Pinpoint the cell where the given text exists, returning its (X, Y) midpoint coordinate. 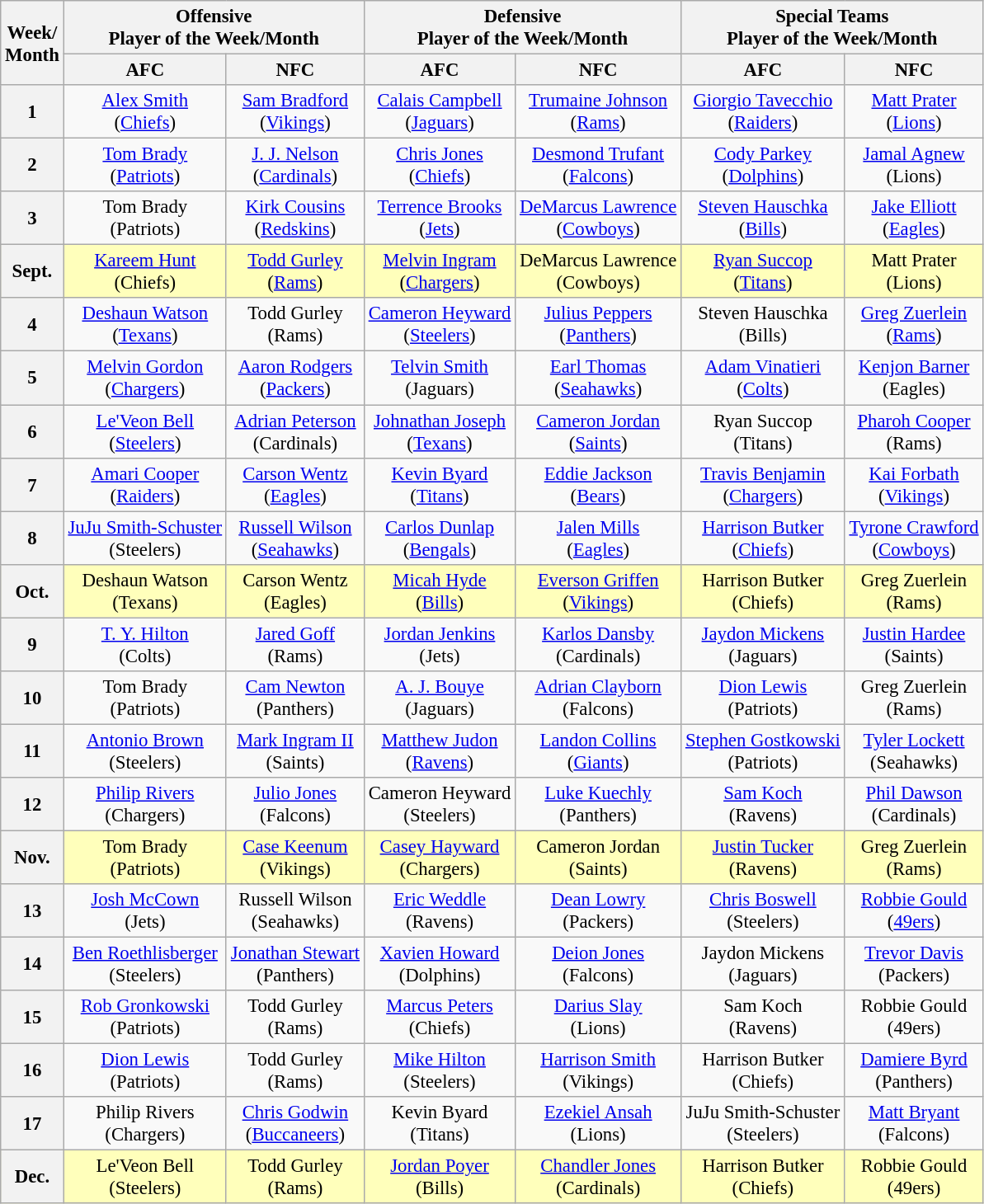
Mike Hilton(Steelers) (439, 1070)
Telvin Smith(Jaguars) (439, 378)
Kareem Hunt(Chiefs) (145, 272)
Ezekiel Ansah(Lions) (599, 1123)
7 (32, 485)
Mark Ingram II(Saints) (295, 750)
Julius Peppers(Panthers) (599, 325)
OffensivePlayer of the Week/Month (214, 28)
Jamal Agnew(Lions) (914, 165)
J. J. Nelson(Cardinals) (295, 165)
Jordan Poyer(Bills) (439, 1178)
Cam Newton(Panthers) (295, 698)
Earl Thomas(Seahawks) (599, 378)
Case Keenum(Vikings) (295, 858)
13 (32, 910)
Alex Smith(Chiefs) (145, 112)
Jordan Jenkins(Jets) (439, 645)
Micah Hyde(Bills) (439, 590)
1 (32, 112)
Dec. (32, 1178)
Jake Elliott(Eagles) (914, 218)
Matthew Judon(Ravens) (439, 750)
A. J. Bouye(Jaguars) (439, 698)
Tyrone Crawford(Cowboys) (914, 538)
Everson Griffen(Vikings) (599, 590)
Jonathan Stewart(Panthers) (295, 965)
Giorgio Tavecchio(Raiders) (764, 112)
6 (32, 432)
Landon Collins(Giants) (599, 750)
Chris Godwin(Buccaneers) (295, 1123)
Phil Dawson(Cardinals) (914, 805)
DefensivePlayer of the Week/Month (522, 28)
Terrence Brooks(Jets) (439, 218)
Aaron Rodgers(Packers) (295, 378)
Deion Jones(Falcons) (599, 965)
Johnathan Joseph(Texans) (439, 432)
Stephen Gostkowski(Patriots) (764, 750)
Rob Gronkowski(Patriots) (145, 1018)
Adam Vinatieri(Colts) (764, 378)
Justin Tucker(Ravens) (764, 858)
Trumaine Johnson(Rams) (599, 112)
5 (32, 378)
Calais Campbell(Jaguars) (439, 112)
Marcus Peters(Chiefs) (439, 1018)
Ben Roethlisberger(Steelers) (145, 965)
Justin Hardee(Saints) (914, 645)
Chandler Jones(Cardinals) (599, 1178)
Casey Hayward(Chargers) (439, 858)
Darius Slay(Lions) (599, 1018)
14 (32, 965)
Jared Goff(Rams) (295, 645)
Oct. (32, 590)
Desmond Trufant(Falcons) (599, 165)
Kirk Cousins(Redskins) (295, 218)
Travis Benjamin(Chargers) (764, 485)
Special TeamsPlayer of the Week/Month (832, 28)
Adrian Clayborn(Falcons) (599, 698)
10 (32, 698)
Chris Boswell(Steelers) (764, 910)
Carlos Dunlap(Bengals) (439, 538)
Pharoh Cooper(Rams) (914, 432)
T. Y. Hilton(Colts) (145, 645)
Kenjon Barner(Eagles) (914, 378)
Chris Jones(Chiefs) (439, 165)
16 (32, 1070)
Melvin Ingram(Chargers) (439, 272)
Sam Bradford(Vikings) (295, 112)
Jalen Mills(Eagles) (599, 538)
12 (32, 805)
11 (32, 750)
Luke Kuechly(Panthers) (599, 805)
Dean Lowry(Packers) (599, 910)
Cody Parkey(Dolphins) (764, 165)
9 (32, 645)
2 (32, 165)
Xavien Howard(Dolphins) (439, 965)
Matt Bryant(Falcons) (914, 1123)
Julio Jones(Falcons) (295, 805)
Harrison Smith(Vikings) (599, 1070)
Week/Month (32, 43)
15 (32, 1018)
Damiere Byrd(Panthers) (914, 1070)
Tyler Lockett(Seahawks) (914, 750)
Karlos Dansby(Cardinals) (599, 645)
Josh McCown(Jets) (145, 910)
3 (32, 218)
Nov. (32, 858)
Eric Weddle(Ravens) (439, 910)
4 (32, 325)
Sept. (32, 272)
Trevor Davis(Packers) (914, 965)
Amari Cooper(Raiders) (145, 485)
Adrian Peterson(Cardinals) (295, 432)
17 (32, 1123)
Kai Forbath(Vikings) (914, 485)
Antonio Brown(Steelers) (145, 750)
Melvin Gordon(Chargers) (145, 378)
Eddie Jackson(Bears) (599, 485)
8 (32, 538)
